Return the (X, Y) coordinate for the center point of the cell that contains the specified text.  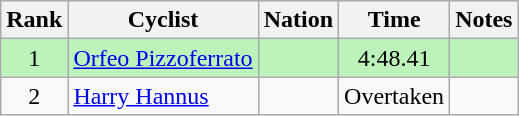
Cyclist (163, 20)
Harry Hannus (163, 96)
Rank (34, 20)
Overtaken (394, 96)
2 (34, 96)
4:48.41 (394, 58)
1 (34, 58)
Orfeo Pizzoferrato (163, 58)
Time (394, 20)
Notes (484, 20)
Nation (298, 20)
